For the text-containing cell, return its midpoint in [X, Y] coordinate format. 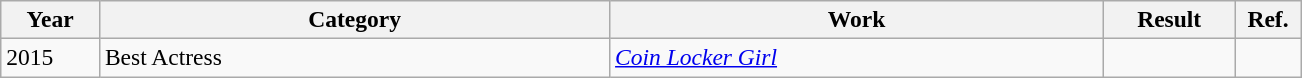
Best Actress [354, 57]
Category [354, 19]
2015 [50, 57]
Year [50, 19]
Result [1169, 19]
Work [857, 19]
Coin Locker Girl [857, 57]
Ref. [1268, 19]
